Capture the cell that displays the provided text and extract its (X, Y) central coordinate. 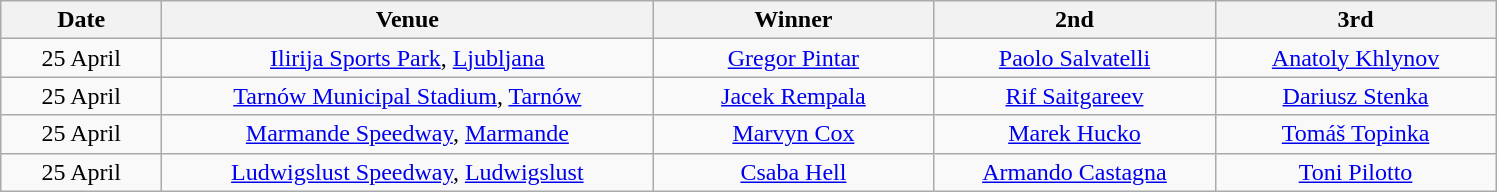
3rd (1356, 20)
Marvyn Cox (794, 134)
Csaba Hell (794, 172)
Anatoly Khlynov (1356, 58)
Gregor Pintar (794, 58)
Date (82, 20)
Winner (794, 20)
Toni Pilotto (1356, 172)
Ilirija Sports Park, Ljubljana (408, 58)
Venue (408, 20)
Tomáš Topinka (1356, 134)
Ludwigslust Speedway, Ludwigslust (408, 172)
2nd (1074, 20)
Rif Saitgareev (1074, 96)
Tarnów Municipal Stadium, Tarnów (408, 96)
Jacek Rempala (794, 96)
Marek Hucko (1074, 134)
Armando Castagna (1074, 172)
Paolo Salvatelli (1074, 58)
Marmande Speedway, Marmande (408, 134)
Dariusz Stenka (1356, 96)
